For the text-containing cell, return its midpoint in (x, y) coordinate format. 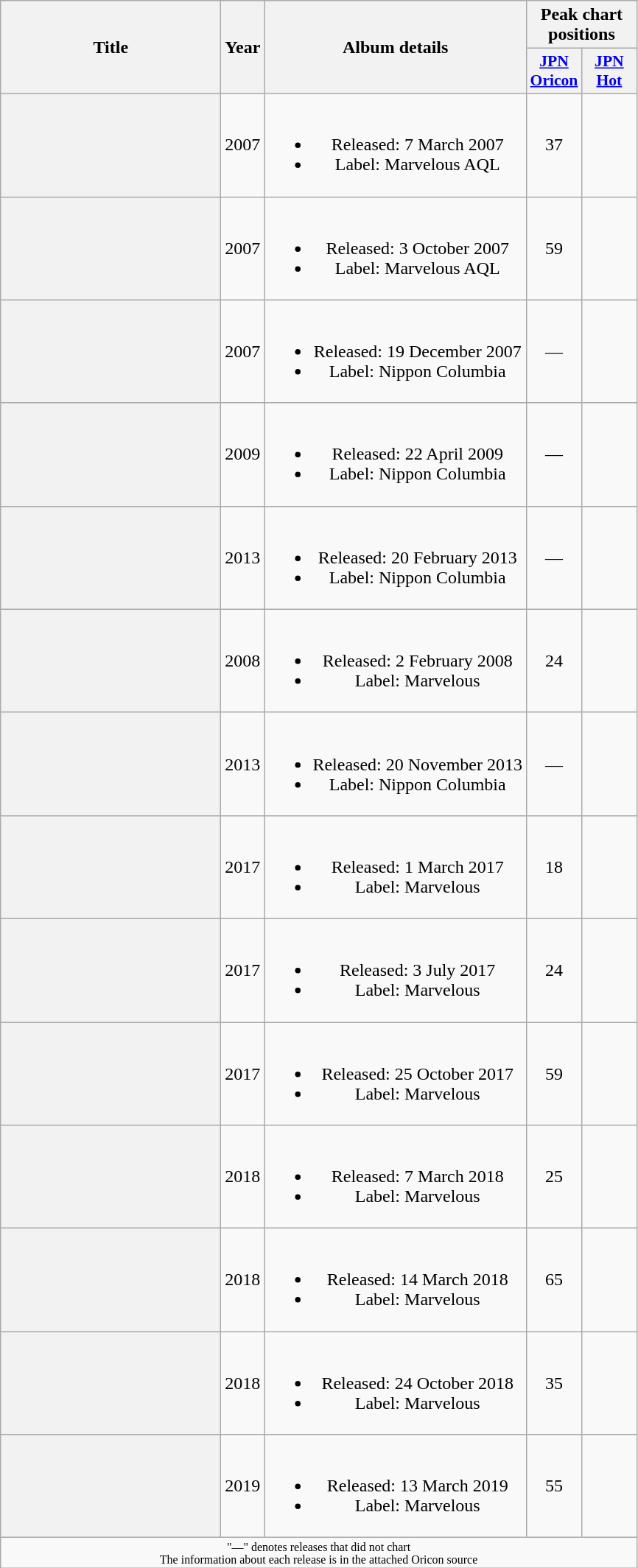
Released: 25 October 2017Label: Marvelous (396, 1074)
37 (554, 145)
Released: 7 March 2018Label: Marvelous (396, 1177)
Released: 3 October 2007Label: Marvelous AQL (396, 248)
18 (554, 867)
Released: 3 July 2017Label: Marvelous (396, 970)
Peak chart positions (582, 25)
2019 (243, 1486)
Title (111, 47)
Released: 2 February 2008Label: Marvelous (396, 661)
Album details (396, 47)
2008 (243, 661)
Released: 20 February 2013Label: Nippon Columbia (396, 558)
2009 (243, 454)
65 (554, 1280)
35 (554, 1383)
Year (243, 47)
25 (554, 1177)
JPNHot (609, 71)
JPNOricon (554, 71)
Released: 24 October 2018Label: Marvelous (396, 1383)
Released: 1 March 2017Label: Marvelous (396, 867)
Released: 20 November 2013Label: Nippon Columbia (396, 764)
Released: 14 March 2018Label: Marvelous (396, 1280)
Released: 7 March 2007Label: Marvelous AQL (396, 145)
Released: 19 December 2007Label: Nippon Columbia (396, 351)
"—" denotes releases that did not chartThe information about each release is in the attached Oricon source (319, 1553)
Released: 13 March 2019Label: Marvelous (396, 1486)
55 (554, 1486)
Released: 22 April 2009Label: Nippon Columbia (396, 454)
